Return (X, Y) of the center of cell containing provided text 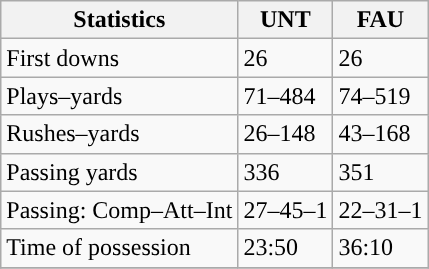
74–519 (380, 96)
36:10 (380, 248)
First downs (120, 58)
26–148 (286, 134)
Passing yards (120, 172)
Rushes–yards (120, 134)
27–45–1 (286, 210)
23:50 (286, 248)
22–31–1 (380, 210)
UNT (286, 20)
71–484 (286, 96)
Passing: Comp–Att–Int (120, 210)
Statistics (120, 20)
351 (380, 172)
336 (286, 172)
Plays–yards (120, 96)
FAU (380, 20)
43–168 (380, 134)
Time of possession (120, 248)
